Capture the cell that displays the provided text and extract its (x, y) central coordinate. 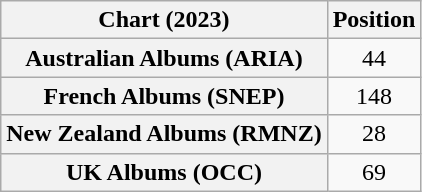
Australian Albums (ARIA) (164, 58)
New Zealand Albums (RMNZ) (164, 134)
148 (374, 96)
Chart (2023) (164, 20)
44 (374, 58)
Position (374, 20)
UK Albums (OCC) (164, 172)
28 (374, 134)
French Albums (SNEP) (164, 96)
69 (374, 172)
